Determine the [X, Y] coordinate at the center of the cell enclosing the given text.  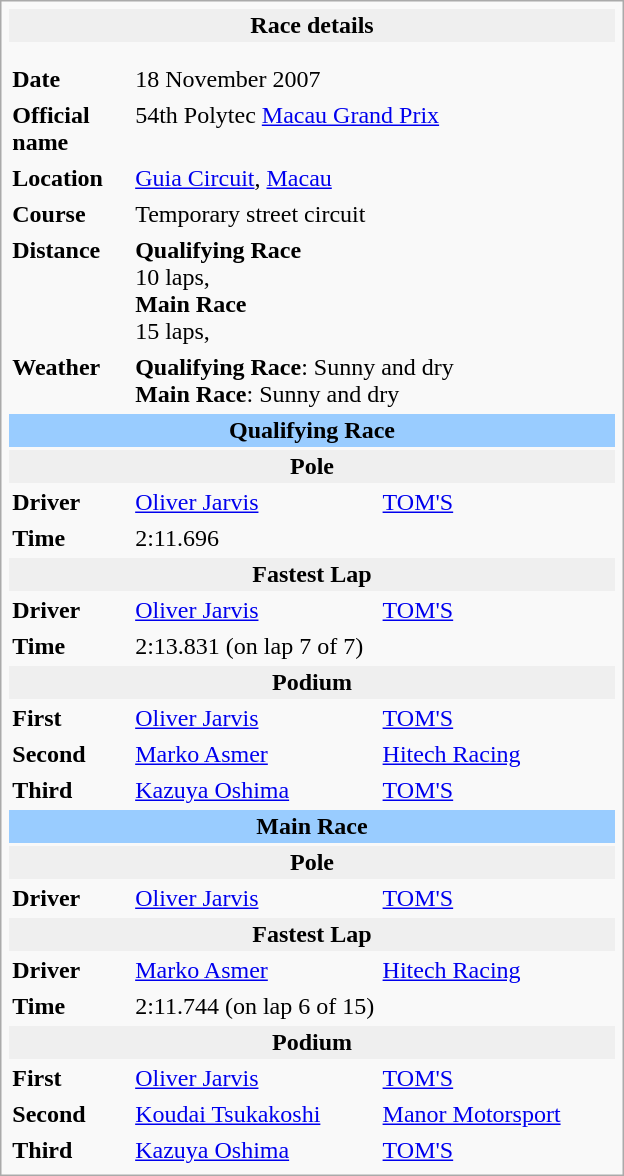
18 November 2007 [254, 80]
Main Race [312, 826]
54th Polytec Macau Grand Prix [374, 129]
Course [69, 214]
Koudai Tsukakoshi [254, 1114]
2:11.744 (on lap 6 of 15) [374, 1006]
Temporary street circuit [374, 214]
Guia Circuit, Macau [374, 178]
Location [69, 178]
Race details [312, 26]
Manor Motorsport [498, 1114]
Official name [69, 129]
Weather [69, 381]
Date [69, 80]
Qualifying Race [312, 430]
2:11.696 [374, 538]
Qualifying Race10 laps, Main Race15 laps, [374, 291]
2:13.831 (on lap 7 of 7) [374, 646]
Distance [69, 291]
Qualifying Race: Sunny and dryMain Race: Sunny and dry [374, 381]
